Detect which cell encompasses the target text, then output its (X, Y) center coordinate. 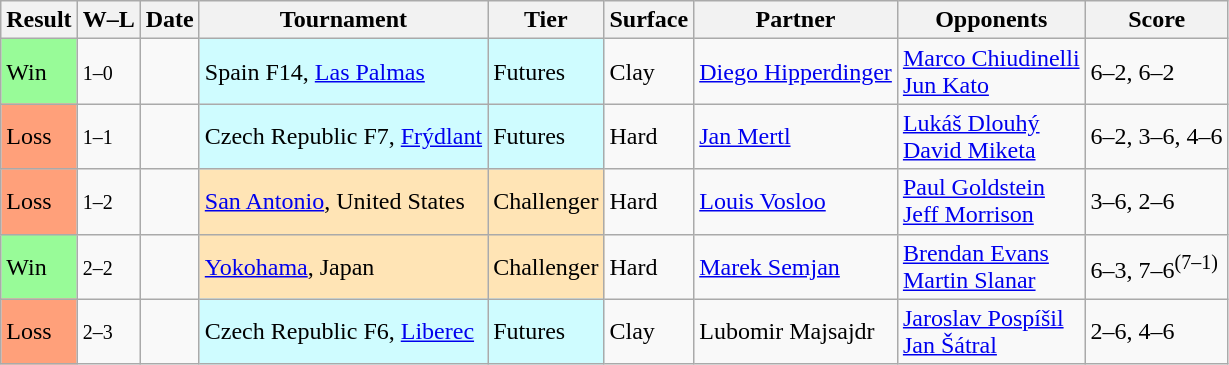
Paul Goldstein Jeff Morrison (991, 202)
Tournament (343, 20)
Date (170, 20)
Yokohama, Japan (343, 266)
1–1 (108, 136)
Jan Mertl (796, 136)
2–2 (108, 266)
Marco Chiudinelli Jun Kato (991, 72)
1–2 (108, 202)
Score (1156, 20)
6–2, 3–6, 4–6 (1156, 136)
2–3 (108, 332)
Czech Republic F6, Liberec (343, 332)
Surface (649, 20)
Result (39, 20)
6–3, 7–6(7–1) (1156, 266)
San Antonio, United States (343, 202)
2–6, 4–6 (1156, 332)
1–0 (108, 72)
6–2, 6–2 (1156, 72)
W–L (108, 20)
Opponents (991, 20)
Louis Vosloo (796, 202)
Lubomir Majsajdr (796, 332)
Partner (796, 20)
3–6, 2–6 (1156, 202)
Tier (546, 20)
Jaroslav Pospíšil Jan Šátral (991, 332)
Diego Hipperdinger (796, 72)
Lukáš Dlouhý David Miketa (991, 136)
Czech Republic F7, Frýdlant (343, 136)
Spain F14, Las Palmas (343, 72)
Brendan Evans Martin Slanar (991, 266)
Marek Semjan (796, 266)
